Return the (X, Y) coordinate for the center point of the cell that contains the specified text.  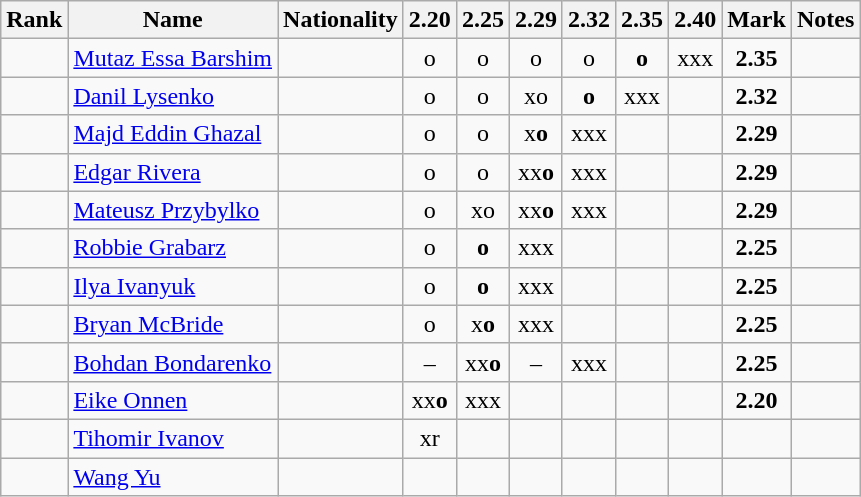
Notes (825, 20)
Tihomir Ivanov (173, 438)
Ilya Ivanyuk (173, 286)
xr (430, 438)
Bryan McBride (173, 324)
Mutaz Essa Barshim (173, 58)
Mateusz Przybylko (173, 210)
Edgar Rivera (173, 172)
Eike Onnen (173, 400)
Name (173, 20)
Rank (34, 20)
Majd Eddin Ghazal (173, 134)
2.40 (696, 20)
Nationality (341, 20)
Bohdan Bondarenko (173, 362)
Robbie Grabarz (173, 248)
Danil Lysenko (173, 96)
Mark (757, 20)
Wang Yu (173, 477)
